For the text-containing cell, return its midpoint in [X, Y] coordinate format. 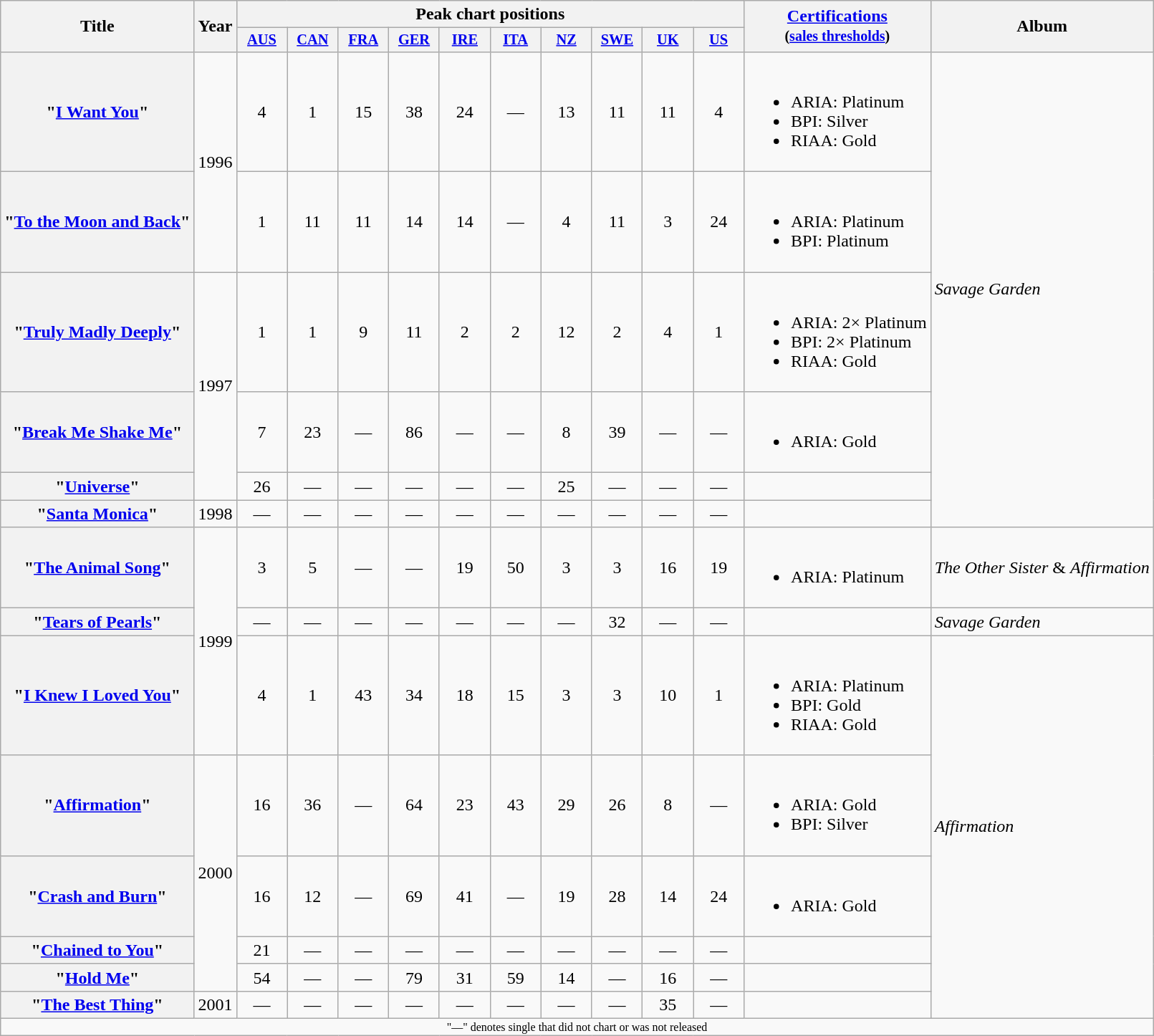
"The Best Thing" [97, 1004]
1997 [215, 386]
"—" denotes single that did not chart or was not released [577, 1027]
Peak chart positions [490, 14]
"Affirmation" [97, 805]
1998 [215, 514]
9 [364, 332]
"The Animal Song" [97, 567]
FRA [364, 40]
Year [215, 27]
"Chained to You" [97, 950]
59 [516, 977]
54 [262, 977]
"Crash and Burn" [97, 896]
28 [617, 896]
2001 [215, 1004]
SWE [617, 40]
64 [414, 805]
US [719, 40]
Certifications(sales thresholds) [838, 27]
10 [668, 695]
2000 [215, 873]
86 [414, 433]
NZ [566, 40]
AUS [262, 40]
ARIA: Platinum [838, 567]
21 [262, 950]
UK [668, 40]
"I Knew I Loved You" [97, 695]
35 [668, 1004]
1996 [215, 162]
69 [414, 896]
ARIA: PlatinumBPI: SilverRIAA: Gold [838, 112]
"To the Moon and Back" [97, 222]
5 [312, 567]
13 [566, 112]
"Tears of Pearls" [97, 622]
The Other Sister & Affirmation [1042, 567]
25 [566, 486]
"Break Me Shake Me" [97, 433]
29 [566, 805]
CAN [312, 40]
39 [617, 433]
7 [262, 433]
36 [312, 805]
ITA [516, 40]
32 [617, 622]
GER [414, 40]
"Santa Monica" [97, 514]
Album [1042, 27]
38 [414, 112]
50 [516, 567]
"Universe" [97, 486]
ARIA: GoldBPI: Silver [838, 805]
Affirmation [1042, 827]
31 [464, 977]
18 [464, 695]
IRE [464, 40]
79 [414, 977]
ARIA: PlatinumBPI: Platinum [838, 222]
41 [464, 896]
ARIA: PlatinumBPI: GoldRIAA: Gold [838, 695]
Title [97, 27]
"Hold Me" [97, 977]
1999 [215, 641]
"I Want You" [97, 112]
ARIA: 2× PlatinumBPI: 2× PlatinumRIAA: Gold [838, 332]
"Truly Madly Deeply" [97, 332]
34 [414, 695]
